Scan for the cell matching the given text and deliver its (X, Y) coordinate at center. 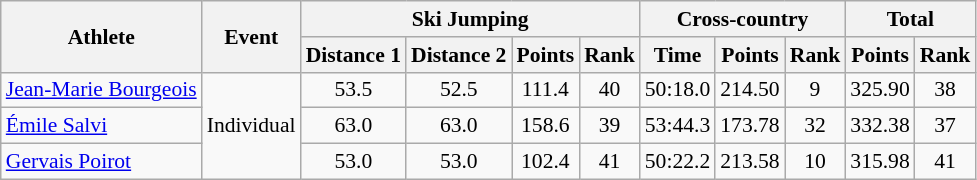
37 (946, 126)
50:22.2 (678, 162)
Émile Salvi (102, 126)
Time (678, 55)
Total (910, 19)
Cross-country (743, 19)
53.5 (354, 90)
Individual (252, 126)
332.38 (880, 126)
Event (252, 36)
Ski Jumping (470, 19)
158.6 (546, 126)
Athlete (102, 36)
40 (610, 90)
52.5 (458, 90)
102.4 (546, 162)
111.4 (546, 90)
315.98 (880, 162)
38 (946, 90)
32 (816, 126)
Distance 1 (354, 55)
173.78 (750, 126)
Gervais Poirot (102, 162)
213.58 (750, 162)
53:44.3 (678, 126)
214.50 (750, 90)
50:18.0 (678, 90)
325.90 (880, 90)
9 (816, 90)
10 (816, 162)
Distance 2 (458, 55)
Jean-Marie Bourgeois (102, 90)
39 (610, 126)
